From the cell containing the given text, extract its center point as (x, y) coordinate. 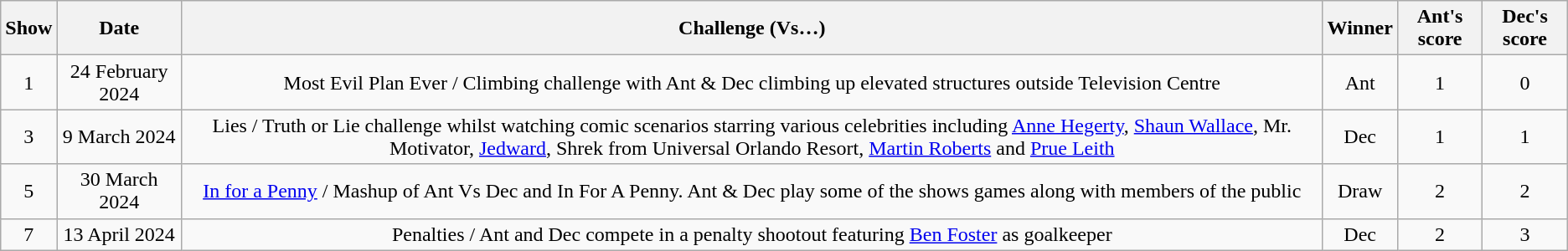
0 (1524, 82)
Challenge (Vs…) (752, 28)
30 March 2024 (119, 191)
Ant (1360, 82)
Draw (1360, 191)
Most Evil Plan Ever / Climbing challenge with Ant & Dec climbing up elevated structures outside Television Centre (752, 82)
13 April 2024 (119, 234)
Dec's score (1524, 28)
5 (28, 191)
Winner (1360, 28)
24 February 2024 (119, 82)
Penalties / Ant and Dec compete in a penalty shootout featuring Ben Foster as goalkeeper (752, 234)
9 March 2024 (119, 137)
In for a Penny / Mashup of Ant Vs Dec and In For A Penny. Ant & Dec play some of the shows games along with members of the public (752, 191)
Date (119, 28)
Show (28, 28)
7 (28, 234)
Ant's score (1439, 28)
